Extract the (x, y) coordinate from the center of the cell holding the provided text.  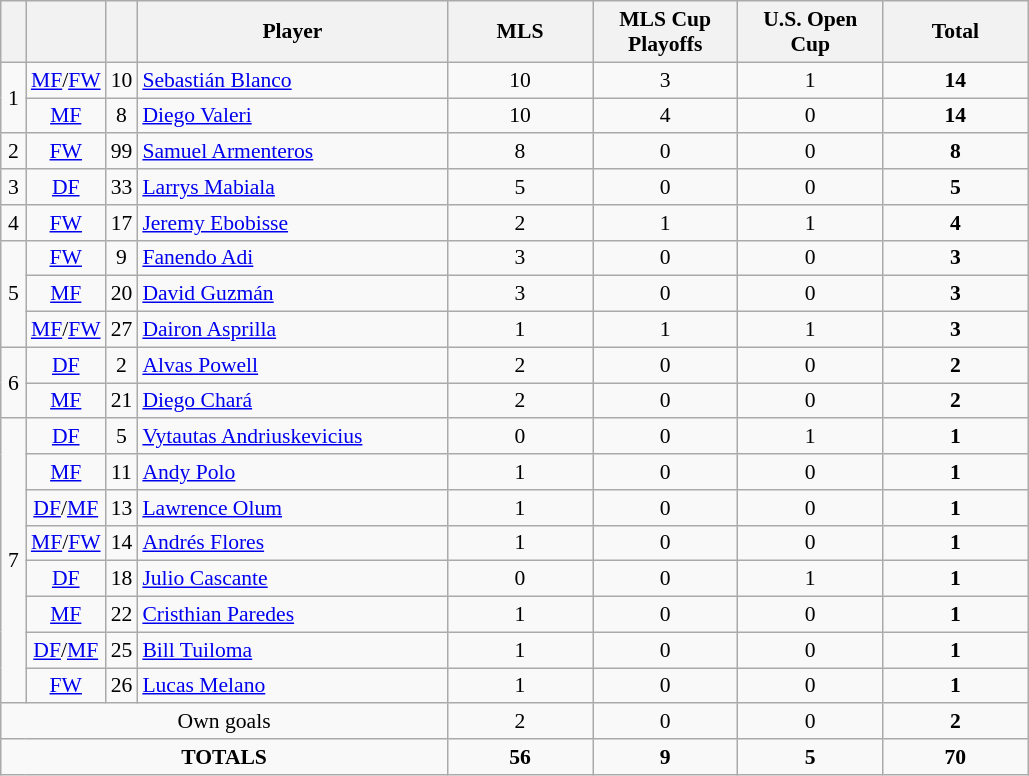
Alvas Powell (292, 365)
20 (122, 294)
Cristhian Paredes (292, 615)
MLS (520, 32)
33 (122, 187)
18 (122, 579)
Diego Chará (292, 401)
Lawrence Olum (292, 508)
56 (520, 757)
Julio Cascante (292, 579)
Lucas Melano (292, 686)
Dairon Asprilla (292, 330)
26 (122, 686)
Andy Polo (292, 472)
Jeremy Ebobisse (292, 223)
Player (292, 32)
99 (122, 152)
U.S. Open Cup (810, 32)
21 (122, 401)
Larrys Mabiala (292, 187)
13 (122, 508)
7 (14, 562)
11 (122, 472)
Diego Valeri (292, 116)
Total (956, 32)
TOTALS (224, 757)
70 (956, 757)
Sebastián Blanco (292, 80)
Fanendo Adi (292, 258)
MLS Cup Playoffs (666, 32)
22 (122, 615)
6 (14, 382)
Andrés Flores (292, 543)
Samuel Armenteros (292, 152)
25 (122, 650)
27 (122, 330)
Bill Tuiloma (292, 650)
Vytautas Andriuskevicius (292, 437)
Own goals (224, 722)
David Guzmán (292, 294)
17 (122, 223)
